Identify which cell holds the provided text, then report its (x, y) central coordinate. 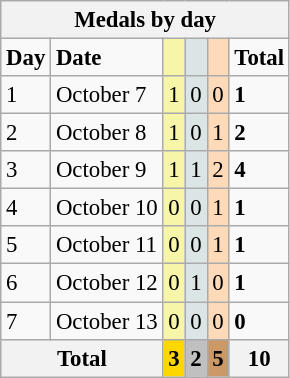
10 (259, 358)
October 9 (107, 170)
October 11 (107, 245)
October 12 (107, 283)
October 10 (107, 208)
October 8 (107, 133)
Day (26, 58)
October 7 (107, 95)
7 (26, 321)
6 (26, 283)
Medals by day (146, 20)
October 13 (107, 321)
Date (107, 58)
